Locate the cell with the specified text and output its [x, y] center coordinate. 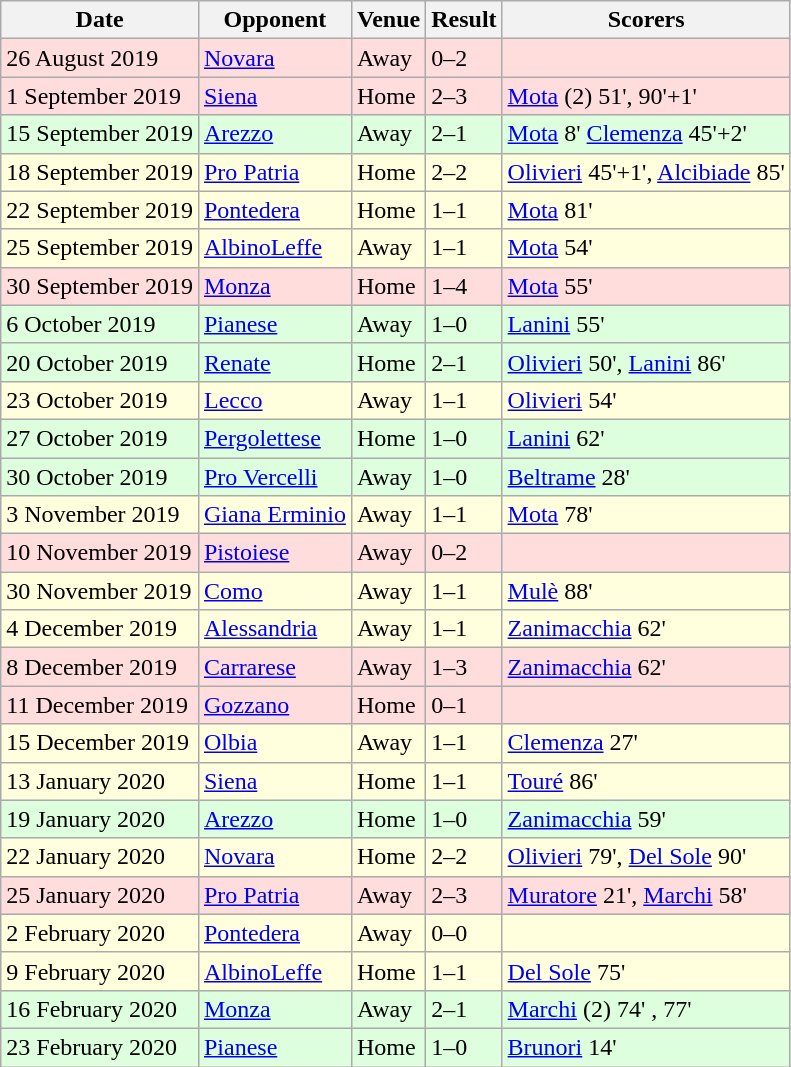
23 October 2019 [100, 400]
Carrarese [274, 667]
Mota (2) 51', 90'+1' [646, 96]
Venue [388, 20]
15 September 2019 [100, 134]
30 November 2019 [100, 591]
19 January 2020 [100, 819]
10 November 2019 [100, 553]
Olbia [274, 743]
Del Sole 75' [646, 971]
1–4 [464, 286]
Mota 8' Clemenza 45'+2' [646, 134]
Opponent [274, 20]
8 December 2019 [100, 667]
Como [274, 591]
Olivieri 50', Lanini 86' [646, 362]
Alessandria [274, 629]
6 October 2019 [100, 324]
Gozzano [274, 705]
23 February 2020 [100, 1047]
22 September 2019 [100, 210]
3 November 2019 [100, 515]
Clemenza 27' [646, 743]
0–0 [464, 933]
Olivieri 79', Del Sole 90' [646, 857]
Pistoiese [274, 553]
Lecco [274, 400]
Lanini 55' [646, 324]
1–3 [464, 667]
Result [464, 20]
Marchi (2) 74' , 77' [646, 1009]
Mota 81' [646, 210]
Pro Vercelli [274, 477]
Brunori 14' [646, 1047]
18 September 2019 [100, 172]
Beltrame 28' [646, 477]
16 February 2020 [100, 1009]
11 December 2019 [100, 705]
Mota 55' [646, 286]
Lanini 62' [646, 438]
4 December 2019 [100, 629]
30 October 2019 [100, 477]
2 February 2020 [100, 933]
Mota 54' [646, 248]
Olivieri 45'+1', Alcibiade 85' [646, 172]
Touré 86' [646, 781]
15 December 2019 [100, 743]
25 September 2019 [100, 248]
Scorers [646, 20]
26 August 2019 [100, 58]
Olivieri 54' [646, 400]
25 January 2020 [100, 895]
Giana Erminio [274, 515]
13 January 2020 [100, 781]
22 January 2020 [100, 857]
Pergolettese [274, 438]
1 September 2019 [100, 96]
0–1 [464, 705]
20 October 2019 [100, 362]
27 October 2019 [100, 438]
Muratore 21', Marchi 58' [646, 895]
Zanimacchia 59' [646, 819]
Renate [274, 362]
9 February 2020 [100, 971]
Mulè 88' [646, 591]
Mota 78' [646, 515]
30 September 2019 [100, 286]
Date [100, 20]
